Output the [X, Y] coordinate of the center of the cell containing the given text.  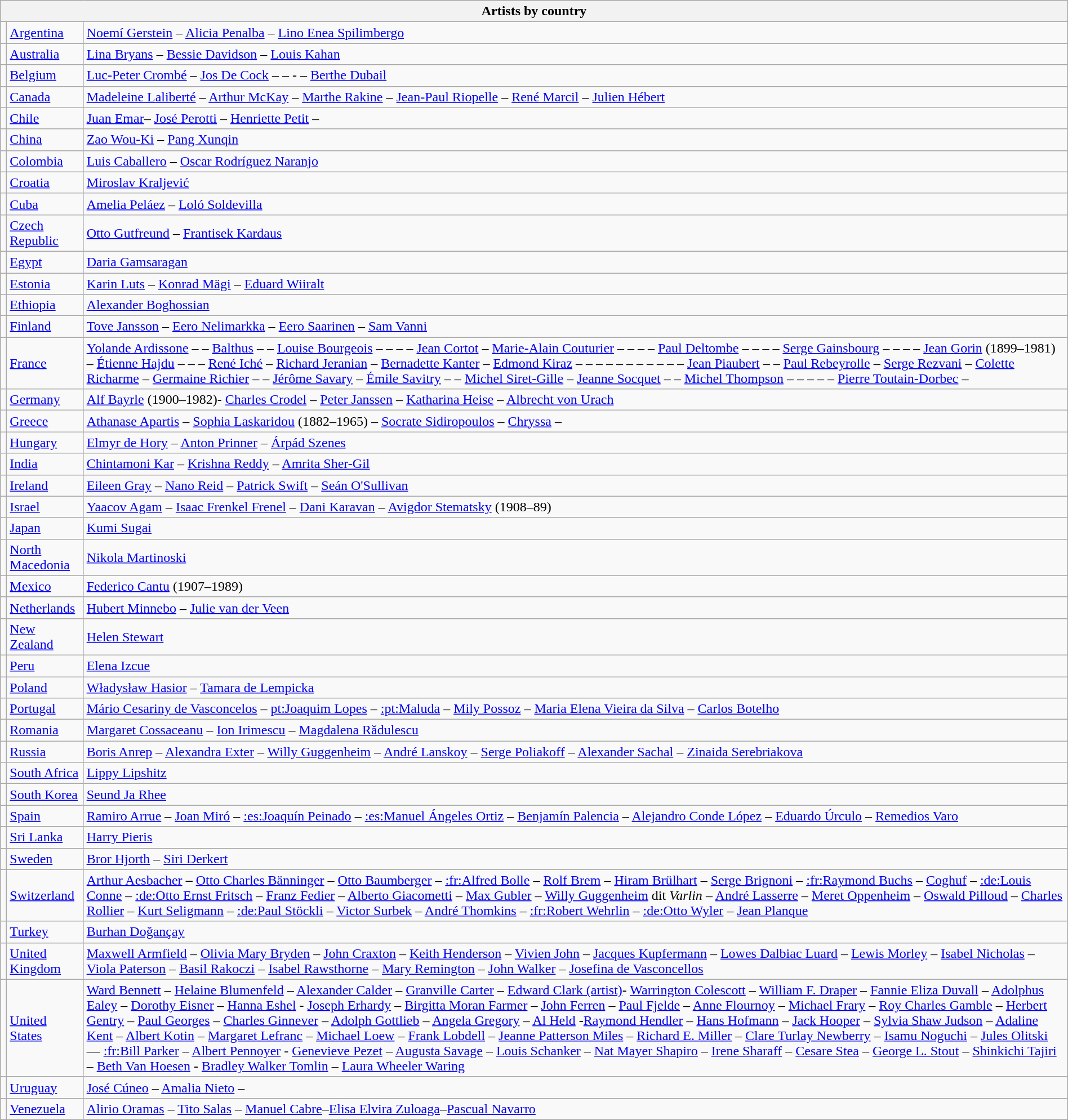
Alf Bayrle (1900–1982)- Charles Crodel – Peter Janssen – Katharina Heise – Albrecht von Urach [576, 400]
José Cúneo – Amalia Nieto – [576, 1087]
Russia [45, 752]
Zao Wou-Ki – Pang Xunqin [576, 140]
Israel [45, 507]
China [45, 140]
Greece [45, 421]
Yaacov Agam – Isaac Frenkel Frenel – Dani Karavan – Avigdor Stematsky (1908–89) [576, 507]
Eileen Gray – Nano Reid – Patrick Swift – Seán O'Sullivan [576, 485]
India [45, 464]
Bror Hjorth – Siri Derkert [576, 859]
Croatia [45, 182]
Alexander Boghossian [576, 305]
Mário Cesariny de Vasconcelos – pt:Joaquim Lopes – :pt:Maluda – Mily Possoz – Maria Elena Vieira da Silva – Carlos Botelho [576, 709]
Spain [45, 816]
Netherlands [45, 608]
Australia [45, 54]
Colombia [45, 161]
Juan Emar– José Perotti – Henriette Petit – [576, 118]
Poland [45, 688]
Portugal [45, 709]
Helen Stewart [576, 636]
Belgium [45, 75]
Cuba [45, 204]
Sri Lanka [45, 837]
Karin Luts – Konrad Mägi – Eduard Wiiralt [576, 283]
Ethiopia [45, 305]
Mexico [45, 586]
Artists by country [534, 11]
Elmyr de Hory – Anton Prinner – Árpád Szenes [576, 443]
Kumi Sugai [576, 528]
Amelia Peláez – Loló Soldevilla [576, 204]
Turkey [45, 932]
Finland [45, 327]
Switzerland [45, 895]
Elena Izcue [576, 666]
Margaret Cossaceanu – Ion Irimescu – Magdalena Rădulescu [576, 730]
Ireland [45, 485]
North Macedonia [45, 557]
Estonia [45, 283]
Sweden [45, 859]
France [45, 363]
Władysław Hasior – Tamara de Lempicka [576, 688]
Hungary [45, 443]
Uruguay [45, 1087]
Seund Ja Rhee [576, 795]
Tove Jansson – Eero Nelimarkka – Eero Saarinen – Sam Vanni [576, 327]
Daria Gamsaragan [576, 262]
Harry Pieris [576, 837]
Japan [45, 528]
Noemí Gerstein – Alicia Penalba – Lino Enea Spilimbergo [576, 33]
Madeleine Laliberté – Arthur McKay – Marthe Rakine – Jean-Paul Riopelle – René Marcil – Julien Hébert [576, 97]
Lippy Lipshitz [576, 773]
Canada [45, 97]
Luc-Peter Crombé – Jos De Cock – – - – Berthe Dubail [576, 75]
South Korea [45, 795]
Otto Gutfreund – Frantisek Kardaus [576, 233]
Boris Anrep – Alexandra Exter – Willy Guggenheim – André Lanskoy – Serge Poliakoff – Alexander Sachal – Zinaida Serebriakova [576, 752]
Peru [45, 666]
Miroslav Kraljević [576, 182]
Chile [45, 118]
Nikola Martinoski [576, 557]
Egypt [45, 262]
Romania [45, 730]
Argentina [45, 33]
Burhan Doğançay [576, 932]
Hubert Minnebo – Julie van der Veen [576, 608]
Alirio Oramas – Tito Salas – Manuel Cabre–Elisa Elvira Zuloaga–Pascual Navarro [576, 1109]
United Kingdom [45, 961]
Lina Bryans – Bessie Davidson – Louis Kahan [576, 54]
Athanase Apartis – Sophia Laskaridou (1882–1965) – Socrate Sidiropoulos – Chryssa – [576, 421]
South Africa [45, 773]
Czech Republic [45, 233]
United States [45, 1028]
Luis Caballero – Oscar Rodríguez Naranjo [576, 161]
Venezuela [45, 1109]
Federico Cantu (1907–1989) [576, 586]
Chintamoni Kar – Krishna Reddy – Amrita Sher-Gil [576, 464]
Germany [45, 400]
New Zealand [45, 636]
